Search for the cell housing the specified text and yield its [x, y] center coordinate. 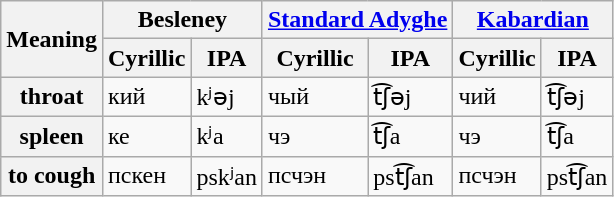
pskʲan [227, 176]
Kabardian [533, 20]
кий [146, 97]
throat [52, 97]
пскен [146, 176]
чый [314, 97]
ке [146, 136]
spleen [52, 136]
чий [497, 97]
Meaning [52, 39]
kʲa [227, 136]
kʲəj [227, 97]
to cough [52, 176]
Standard Adyghe [357, 20]
Besleney [182, 20]
